Identify which cell holds the provided text, then report its [x, y] central coordinate. 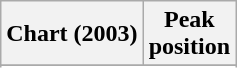
Chart (2003) [72, 34]
Peakposition [189, 34]
